Return the (x, y) coordinate for the center point of the cell that contains the specified text.  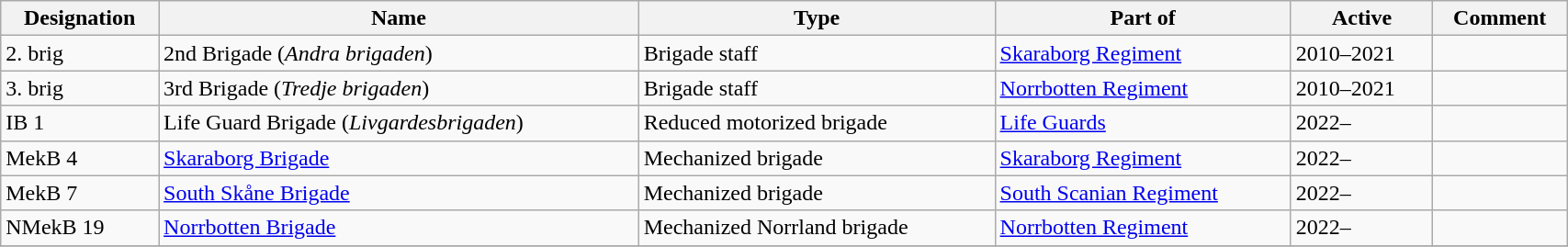
South Scanian Regiment (1143, 193)
Norrbotten Brigade (399, 228)
3. brig (80, 88)
Comment (1500, 18)
MekB 7 (80, 193)
Life Guard Brigade (Livgardesbrigaden) (399, 123)
NMekB 19 (80, 228)
Part of (1143, 18)
Reduced motorized brigade (817, 123)
Name (399, 18)
2nd Brigade (Andra brigaden) (399, 53)
Skaraborg Brigade (399, 158)
Mechanized Norrland brigade (817, 228)
South Skåne Brigade (399, 193)
MekB 4 (80, 158)
Active (1361, 18)
Type (817, 18)
IB 1 (80, 123)
3rd Brigade (Tredje brigaden) (399, 88)
Life Guards (1143, 123)
Designation (80, 18)
2. brig (80, 53)
